Return [X, Y] of the center of cell containing provided text 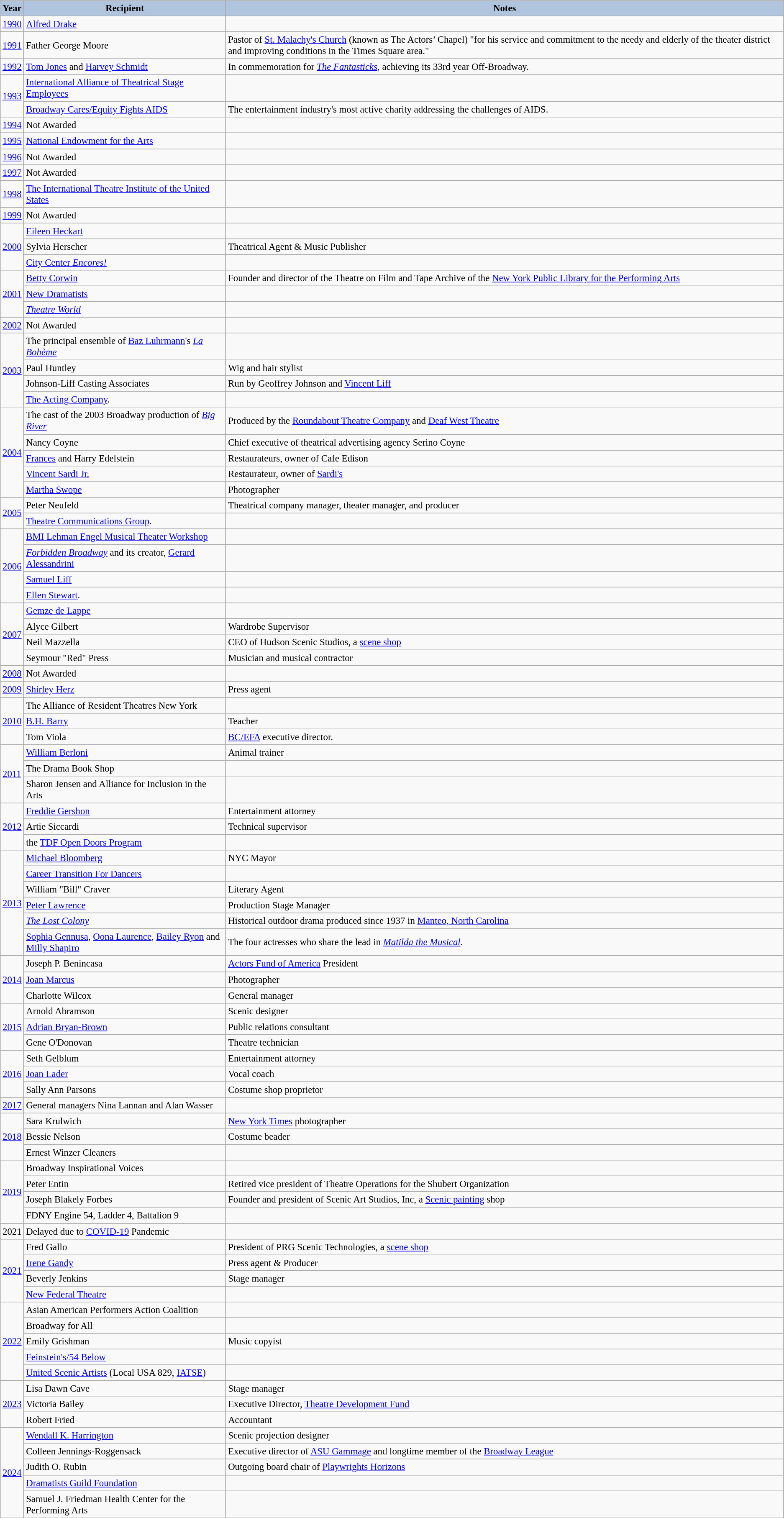
Paul Huntley [125, 368]
Tom Viola [125, 737]
Retired vice president of Theatre Operations for the Shubert Organization [505, 1184]
Eileen Heckart [125, 231]
2003 [12, 370]
Costume beader [505, 1137]
Dramatists Guild Foundation [125, 1483]
2017 [12, 1105]
Restaurateurs, owner of Cafe Edison [505, 458]
Emily Grishman [125, 1341]
Delayed due to COVID-19 Pandemic [125, 1231]
Sharon Jensen and Alliance for Inclusion in the Arts [125, 790]
NYC Mayor [505, 858]
Michael Bloomberg [125, 858]
Scenic designer [505, 1011]
Founder and director of the Theatre on Film and Tape Archive of the New York Public Library for the Performing Arts [505, 278]
The cast of the 2003 Broadway production of Big River [125, 421]
2022 [12, 1341]
2009 [12, 690]
The Lost Colony [125, 921]
United Scenic Artists (Local USA 829, IATSE) [125, 1373]
Sophia Gennusa, Oona Laurence, Bailey Ryon and Milly Shapiro [125, 942]
New Federal Theatre [125, 1294]
Neil Mazzella [125, 642]
William Berloni [125, 752]
Seth Gelblum [125, 1058]
Lisa Dawn Cave [125, 1389]
Press agent [505, 690]
Theatre World [125, 310]
1994 [12, 125]
Theatre Communications Group. [125, 521]
National Endowment for the Arts [125, 141]
Martha Swope [125, 490]
Career Transition For Dancers [125, 874]
General managers Nina Lannan and Alan Wasser [125, 1105]
Gene O'Donovan [125, 1043]
Vocal coach [505, 1074]
Peter Entin [125, 1184]
2011 [12, 774]
2006 [12, 566]
Musician and musical contractor [505, 658]
Charlotte Wilcox [125, 995]
Accountant [505, 1420]
Peter Neufeld [125, 505]
Judith O. Rubin [125, 1467]
Arnold Abramson [125, 1011]
Betty Corwin [125, 278]
Wig and hair stylist [505, 368]
1997 [12, 172]
Broadway Inspirational Voices [125, 1168]
President of PRG Scenic Technologies, a scene shop [505, 1247]
Seymour "Red" Press [125, 658]
2014 [12, 980]
Executive director of ASU Gammage and longtime member of the Broadway League [505, 1451]
2015 [12, 1027]
Peter Lawrence [125, 905]
The Alliance of Resident Theatres New York [125, 705]
Victoria Bailey [125, 1404]
Executive Director, Theatre Development Fund [505, 1404]
Technical supervisor [505, 827]
Production Stage Manager [505, 905]
2016 [12, 1074]
2005 [12, 513]
Freddie Gershon [125, 811]
Broadway Cares/Equity Fights AIDS [125, 110]
2000 [12, 247]
Outgoing board chair of Playwrights Horizons [505, 1467]
2012 [12, 827]
The entertainment industry's most active charity addressing the challenges of AIDS. [505, 110]
Press agent & Producer [505, 1263]
Scenic projection designer [505, 1436]
Joseph P. Benincasa [125, 964]
1990 [12, 24]
BMI Lehman Engel Musical Theater Workshop [125, 537]
BC/EFA executive director. [505, 737]
the TDF Open Doors Program [125, 842]
FDNY Engine 54, Ladder 4, Battalion 9 [125, 1215]
Father George Moore [125, 45]
Sara Krulwich [125, 1121]
Joan Lader [125, 1074]
Broadway for All [125, 1326]
Feinstein's/54 Below [125, 1357]
Johnson-Liff Casting Associates [125, 384]
Beverly Jenkins [125, 1278]
General manager [505, 995]
The four actresses who share the lead in Matilda the Musical. [505, 942]
Shirley Herz [125, 690]
Produced by the Roundabout Theatre Company and Deaf West Theatre [505, 421]
Samuel J. Friedman Health Center for the Performing Arts [125, 1505]
Animal trainer [505, 752]
Fred Gallo [125, 1247]
2007 [12, 634]
Costume shop proprietor [505, 1090]
2008 [12, 674]
2024 [12, 1473]
CEO of Hudson Scenic Studios, a scene shop [505, 642]
Public relations consultant [505, 1027]
1998 [12, 194]
2013 [12, 903]
Frances and Harry Edelstein [125, 458]
Literary Agent [505, 890]
1992 [12, 67]
Teacher [505, 721]
William "Bill" Craver [125, 890]
2019 [12, 1192]
1991 [12, 45]
Theatrical Agent & Music Publisher [505, 247]
Bessie Nelson [125, 1137]
Run by Geoffrey Johnson and Vincent Liff [505, 384]
Restaurateur, owner of Sardi's [505, 474]
Asian American Performers Action Coalition [125, 1310]
City Center Encores! [125, 262]
Alyce Gilbert [125, 627]
Nancy Coyne [125, 442]
Irene Gandy [125, 1263]
Joseph Blakely Forbes [125, 1200]
In commemoration for The Fantasticks, achieving its 33rd year Off-Broadway. [505, 67]
Samuel Liff [125, 580]
Year [12, 8]
New York Times photographer [505, 1121]
Sylvia Herscher [125, 247]
2010 [12, 721]
The International Theatre Institute of the United States [125, 194]
Music copyist [505, 1341]
Tom Jones and Harvey Schmidt [125, 67]
Chief executive of theatrical advertising agency Serino Coyne [505, 442]
Founder and president of Scenic Art Studios, Inc, a Scenic painting shop [505, 1200]
2004 [12, 453]
Notes [505, 8]
2001 [12, 294]
Recipient [125, 8]
Gemze de Lappe [125, 611]
The Acting Company. [125, 400]
Sally Ann Parsons [125, 1090]
Artie Siccardi [125, 827]
1993 [12, 96]
2002 [12, 326]
Alfred Drake [125, 24]
1999 [12, 215]
Ernest Winzer Cleaners [125, 1153]
B.H. Barry [125, 721]
Wardrobe Supervisor [505, 627]
Forbidden Broadway and its creator, Gerard Alessandrini [125, 558]
International Alliance of Theatrical Stage Employees [125, 88]
Theatre technician [505, 1043]
Vincent Sardi Jr. [125, 474]
2018 [12, 1137]
Adrian Bryan-Brown [125, 1027]
Actors Fund of America President [505, 964]
Ellen Stewart. [125, 595]
Historical outdoor drama produced since 1937 in Manteo, North Carolina [505, 921]
2023 [12, 1404]
Theatrical company manager, theater manager, and producer [505, 505]
Wendall K. Harrington [125, 1436]
Joan Marcus [125, 980]
The principal ensemble of Baz Luhrmann's La Bohème [125, 346]
Robert Fried [125, 1420]
The Drama Book Shop [125, 768]
1995 [12, 141]
New Dramatists [125, 294]
Colleen Jennings-Roggensack [125, 1451]
1996 [12, 157]
